Identify which cell holds the provided text, then report its (x, y) central coordinate. 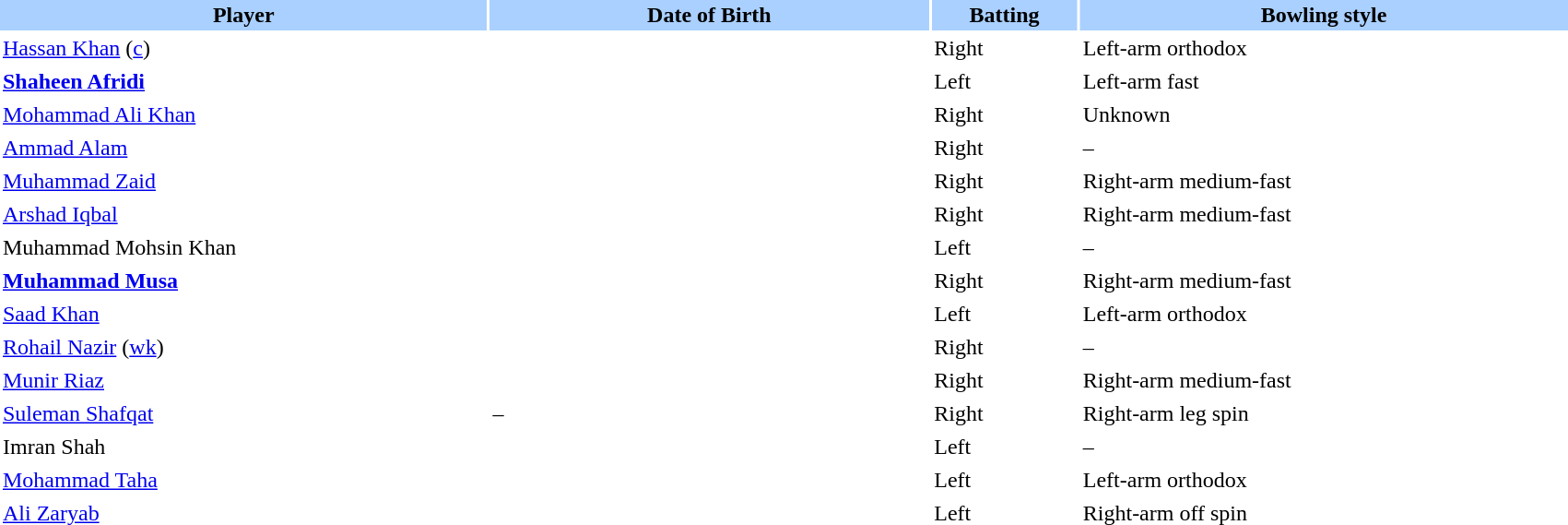
Ammad Alam (243, 148)
Rohail Nazir (wk) (243, 347)
Player (243, 15)
Munir Riaz (243, 380)
Bowling style (1324, 15)
Suleman Shafqat (243, 413)
Muhammad Zaid (243, 181)
Saad Khan (243, 314)
Date of Birth (710, 15)
Batting (1005, 15)
Right-arm leg spin (1324, 413)
Arshad Iqbal (243, 214)
Hassan Khan (c) (243, 48)
Left-arm fast (1324, 81)
Imran Shah (243, 447)
Mohammad Ali Khan (243, 114)
Muhammad Mohsin Khan (243, 247)
Muhammad Musa (243, 280)
Shaheen Afridi (243, 81)
Mohammad Taha (243, 480)
Unknown (1324, 114)
